Find where the given text appears and provide that cell's center as [X, Y] coordinate. 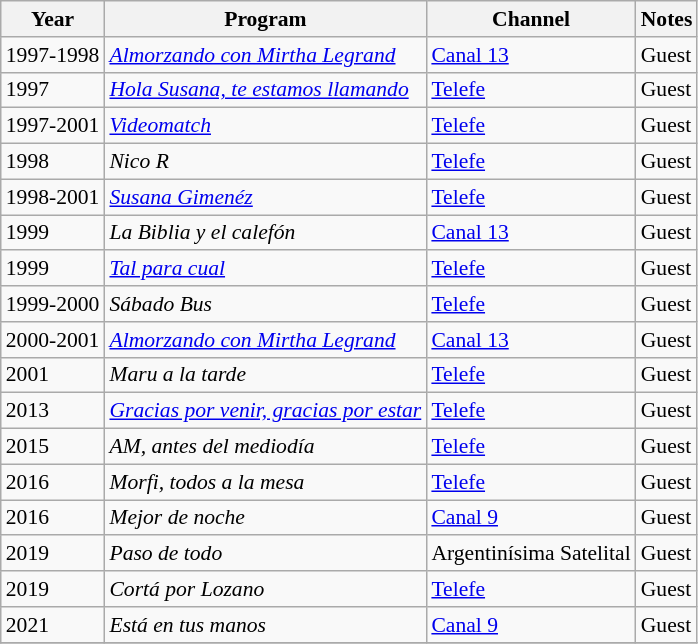
1997-1998 [53, 55]
1999-2000 [53, 304]
Paso de todo [265, 554]
Gracias por venir, gracias por estar [265, 411]
1998 [53, 162]
Maru a la tarde [265, 375]
2013 [53, 411]
1998-2001 [53, 197]
AM, antes del mediodía [265, 447]
2000-2001 [53, 340]
Hola Susana, te estamos llamando [265, 90]
1997 [53, 90]
Mejor de noche [265, 518]
1997-2001 [53, 126]
Channel [530, 19]
Argentinísima Satelital [530, 554]
Tal para cual [265, 269]
Sábado Bus [265, 304]
2001 [53, 375]
2021 [53, 625]
Program [265, 19]
Susana Gimenéz [265, 197]
Videomatch [265, 126]
2015 [53, 447]
Notes [667, 19]
Cortá por Lozano [265, 589]
Nico R [265, 162]
Year [53, 19]
La Biblia y el calefón [265, 233]
Está en tus manos [265, 625]
Morfi, todos a la mesa [265, 482]
